Return the [X, Y] coordinate for the center point of the cell that contains the specified text.  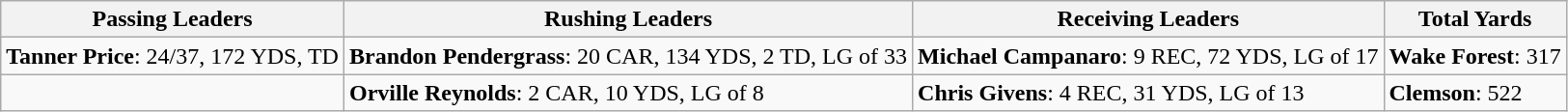
Chris Givens: 4 REC, 31 YDS, LG of 13 [1148, 93]
Clemson: 522 [1474, 93]
Wake Forest: 317 [1474, 56]
Tanner Price: 24/37, 172 YDS, TD [173, 56]
Brandon Pendergrass: 20 CAR, 134 YDS, 2 TD, LG of 33 [627, 56]
Total Yards [1474, 19]
Rushing Leaders [627, 19]
Orville Reynolds: 2 CAR, 10 YDS, LG of 8 [627, 93]
Receiving Leaders [1148, 19]
Michael Campanaro: 9 REC, 72 YDS, LG of 17 [1148, 56]
Passing Leaders [173, 19]
